Find where the given text appears and provide that cell's center as [x, y] coordinate. 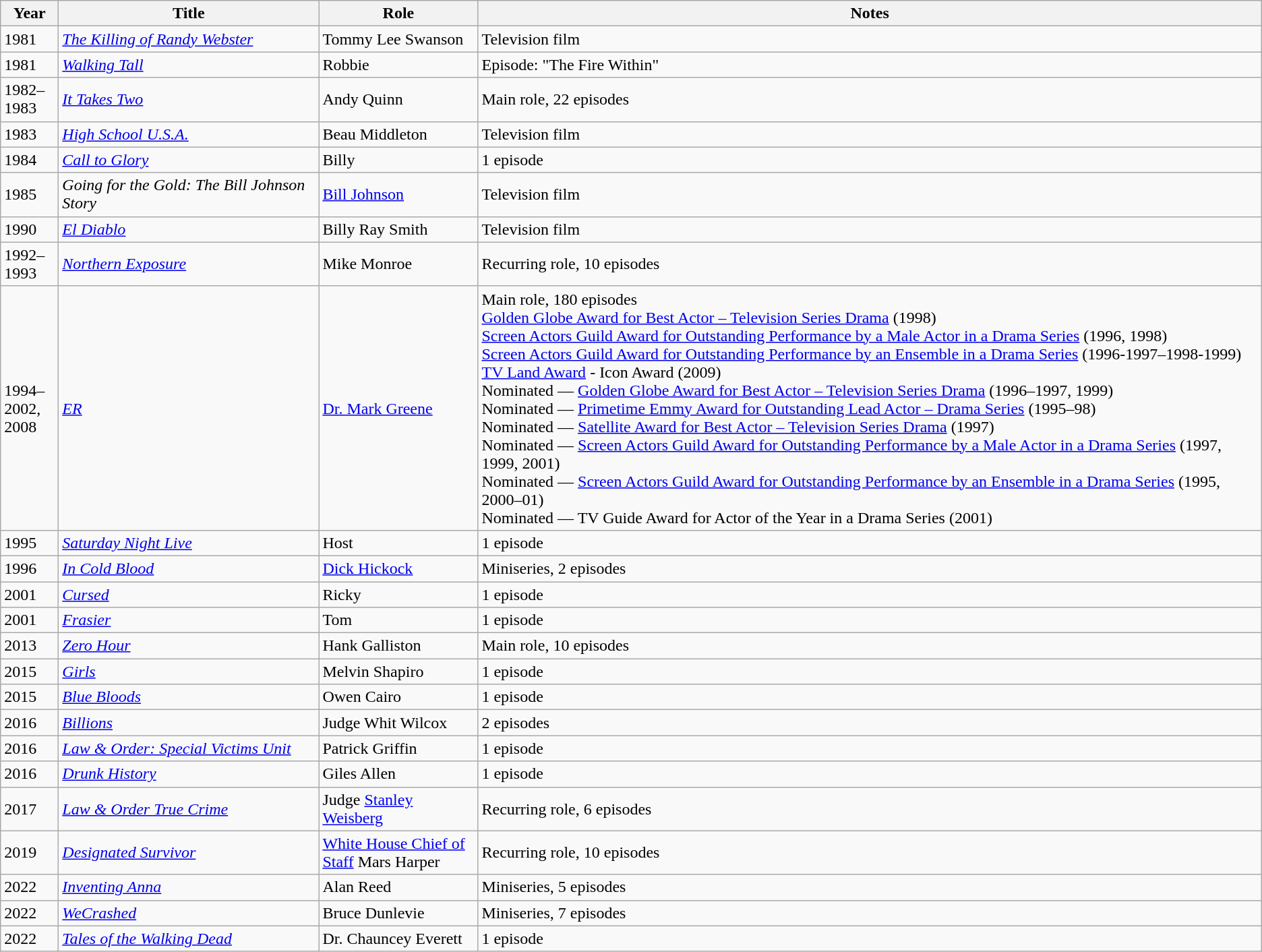
Melvin Shapiro [398, 672]
Alan Reed [398, 887]
Billions [189, 723]
Tom [398, 620]
Giles Allen [398, 774]
Main role, 10 episodes [870, 646]
Billy Ray Smith [398, 229]
Zero Hour [189, 646]
Recurring role, 6 episodes [870, 809]
Title [189, 13]
2017 [30, 809]
Bill Johnson [398, 194]
Northern Exposure [189, 264]
Judge Stanley Weisberg [398, 809]
1994–2002, 2008 [30, 408]
Host [398, 543]
1983 [30, 134]
Mike Monroe [398, 264]
Miniseries, 7 episodes [870, 913]
Hank Galliston [398, 646]
El Diablo [189, 229]
Judge Whit Wilcox [398, 723]
Year [30, 13]
Robbie [398, 65]
Bruce Dunlevie [398, 913]
1990 [30, 229]
1992–1993 [30, 264]
Dr. Mark Greene [398, 408]
Dick Hickock [398, 568]
The Killing of Randy Webster [189, 39]
Cursed [189, 594]
2013 [30, 646]
Inventing Anna [189, 887]
Law & Order True Crime [189, 809]
Episode: "The Fire Within" [870, 65]
Owen Cairo [398, 697]
Walking Tall [189, 65]
ER [189, 408]
Blue Bloods [189, 697]
Frasier [189, 620]
1982–1983 [30, 100]
Tales of the Walking Dead [189, 939]
Notes [870, 13]
Role [398, 13]
Designated Survivor [189, 852]
Main role, 22 episodes [870, 100]
2 episodes [870, 723]
Saturday Night Live [189, 543]
Miniseries, 2 episodes [870, 568]
1985 [30, 194]
WeCrashed [189, 913]
Beau Middleton [398, 134]
2019 [30, 852]
1996 [30, 568]
Tommy Lee Swanson [398, 39]
Drunk History [189, 774]
Miniseries, 5 episodes [870, 887]
1984 [30, 160]
Billy [398, 160]
It Takes Two [189, 100]
White House Chief of Staff Mars Harper [398, 852]
High School U.S.A. [189, 134]
Dr. Chauncey Everett [398, 939]
In Cold Blood [189, 568]
Girls [189, 672]
Law & Order: Special Victims Unit [189, 748]
Ricky [398, 594]
Call to Glory [189, 160]
1995 [30, 543]
Patrick Griffin [398, 748]
Going for the Gold: The Bill Johnson Story [189, 194]
Andy Quinn [398, 100]
